Scan for the cell matching the given text and deliver its (X, Y) coordinate at center. 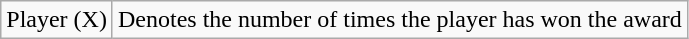
Denotes the number of times the player has won the award (400, 20)
Player (X) (57, 20)
